Output the (x, y) coordinate of the center of the cell containing the given text.  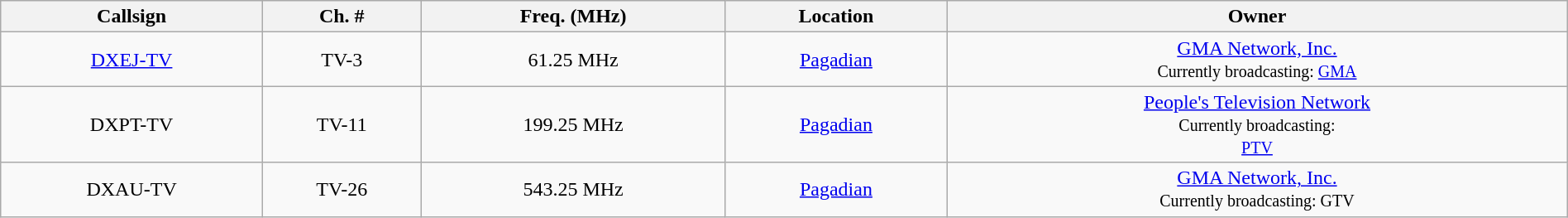
TV-26 (342, 189)
Ch. # (342, 17)
TV-11 (342, 124)
GMA Network, Inc.Currently broadcasting: GMA (1257, 60)
61.25 MHz (573, 60)
543.25 MHz (573, 189)
DXEJ-TV (132, 60)
Owner (1257, 17)
GMA Network, Inc.Currently broadcasting: GTV (1257, 189)
Freq. (MHz) (573, 17)
DXPT-TV (132, 124)
Callsign (132, 17)
People's Television NetworkCurrently broadcasting:PTV (1257, 124)
TV-3 (342, 60)
199.25 MHz (573, 124)
Location (836, 17)
DXAU-TV (132, 189)
